For the text-containing cell, return its midpoint in [X, Y] coordinate format. 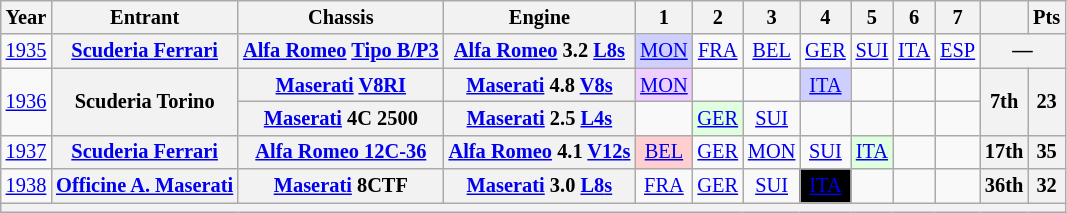
1937 [26, 152]
Pts [1046, 17]
32 [1046, 186]
1 [664, 17]
1936 [26, 102]
Maserati 4C 2500 [341, 118]
Maserati 2.5 L4s [540, 118]
Maserati 8CTF [341, 186]
3 [772, 17]
Maserati 3.0 L8s [540, 186]
4 [825, 17]
Alfa Romeo Tipo B/P3 [341, 51]
Scuderia Torino [144, 102]
7 [958, 17]
Engine [540, 17]
Year [26, 17]
Alfa Romeo 12C-36 [341, 152]
6 [914, 17]
1938 [26, 186]
Chassis [341, 17]
35 [1046, 152]
36th [1004, 186]
Maserati V8RI [341, 85]
Officine A. Maserati [144, 186]
Entrant [144, 17]
Alfa Romeo 3.2 L8s [540, 51]
ESP [958, 51]
2 [718, 17]
— [1022, 51]
23 [1046, 102]
Alfa Romeo 4.1 V12s [540, 152]
7th [1004, 102]
5 [872, 17]
17th [1004, 152]
1935 [26, 51]
Maserati 4.8 V8s [540, 85]
